Return the (x, y) coordinate for the center point of the cell that contains the specified text.  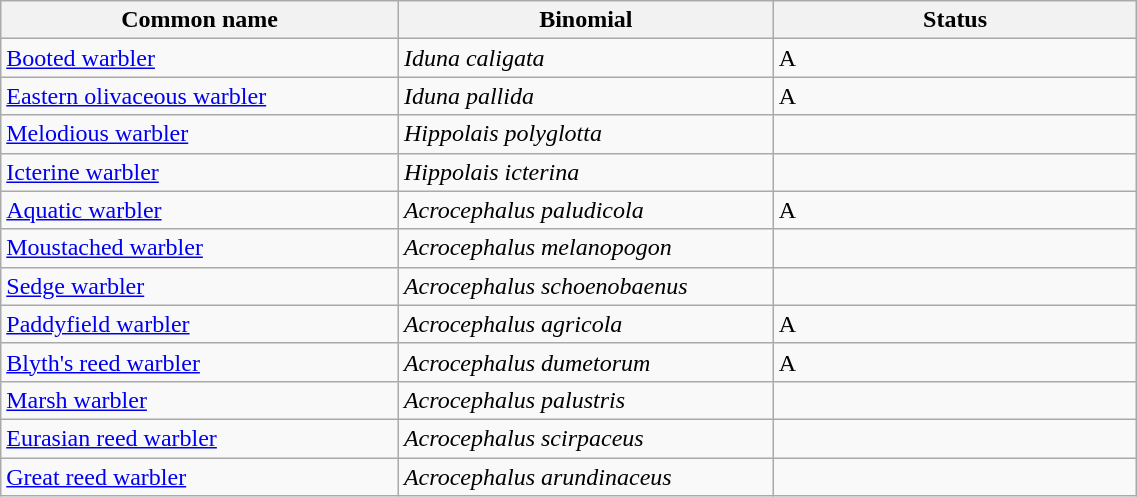
Melodious warbler (200, 134)
Binomial (586, 20)
Acrocephalus schoenobaenus (586, 286)
Eurasian reed warbler (200, 438)
Acrocephalus palustris (586, 400)
Acrocephalus paludicola (586, 210)
Acrocephalus dumetorum (586, 362)
Eastern olivaceous warbler (200, 96)
Status (955, 20)
Icterine warbler (200, 172)
Acrocephalus arundinaceus (586, 477)
Acrocephalus melanopogon (586, 248)
Hippolais polyglotta (586, 134)
Iduna pallida (586, 96)
Marsh warbler (200, 400)
Great reed warbler (200, 477)
Acrocephalus agricola (586, 324)
Aquatic warbler (200, 210)
Sedge warbler (200, 286)
Common name (200, 20)
Acrocephalus scirpaceus (586, 438)
Iduna caligata (586, 58)
Blyth's reed warbler (200, 362)
Paddyfield warbler (200, 324)
Booted warbler (200, 58)
Moustached warbler (200, 248)
Hippolais icterina (586, 172)
